Search for the cell housing the specified text and yield its (x, y) center coordinate. 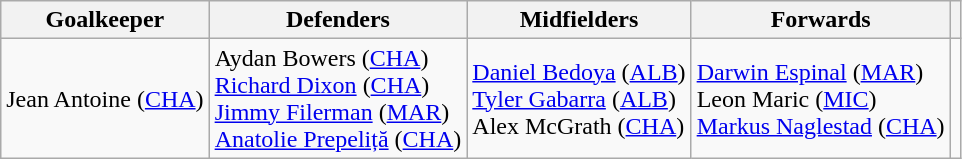
Forwards (820, 20)
Aydan Bowers (CHA) Richard Dixon (CHA) Jimmy Filerman (MAR) Anatolie Prepeliță (CHA) (338, 98)
Darwin Espinal (MAR) Leon Maric (MIC) Markus Naglestad (CHA) (820, 98)
Goalkeeper (105, 20)
Midfielders (579, 20)
Defenders (338, 20)
Daniel Bedoya (ALB) Tyler Gabarra (ALB) Alex McGrath (CHA) (579, 98)
Jean Antoine (CHA) (105, 98)
